Capture the cell that displays the provided text and extract its [x, y] central coordinate. 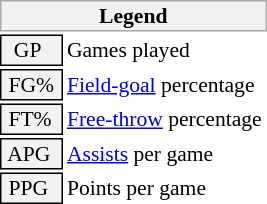
GP [31, 50]
FG% [31, 85]
Legend [134, 16]
FT% [31, 120]
Games played [166, 50]
APG [31, 154]
Points per game [166, 188]
Free-throw percentage [166, 120]
Assists per game [166, 154]
PPG [31, 188]
Field-goal percentage [166, 85]
